Pinpoint the cell where the given text exists, returning its [x, y] midpoint coordinate. 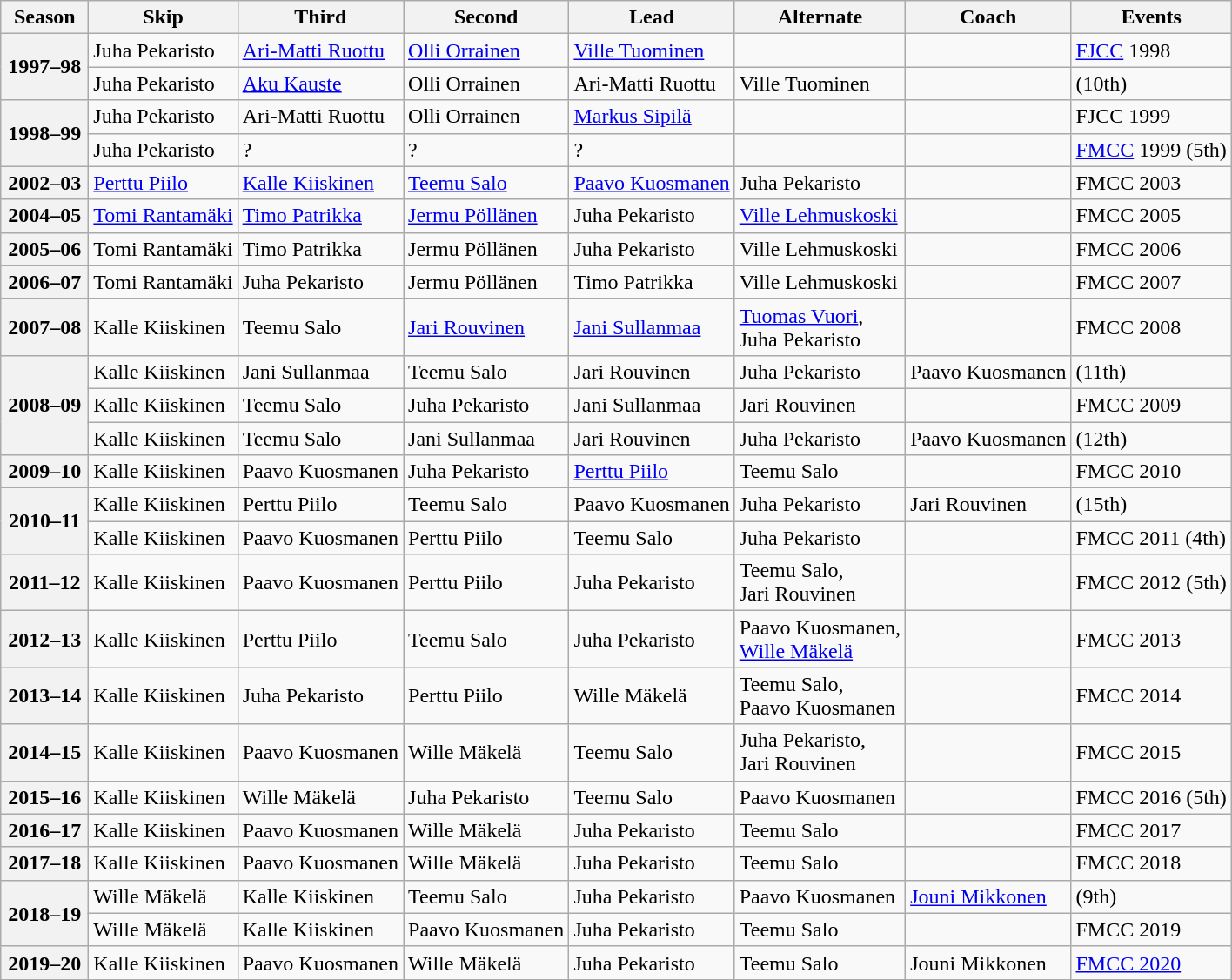
1997–98 [45, 67]
Second [486, 17]
Third [320, 17]
FMCC 2015 [1151, 752]
Events [1151, 17]
1998–99 [45, 133]
2012–13 [45, 639]
Paavo Kuosmanen,Wille Mäkelä [820, 639]
2013–14 [45, 696]
FMCC 2008 [1151, 327]
2004–05 [45, 216]
Season [45, 17]
FMCC 1999 (5th) [1151, 150]
FMCC 2014 [1151, 696]
2018–19 [45, 913]
2019–20 [45, 963]
FMCC 2016 (5th) [1151, 797]
2005–06 [45, 249]
FMCC 2005 [1151, 216]
(9th) [1151, 896]
(12th) [1151, 438]
(10th) [1151, 84]
2010–11 [45, 521]
FMCC 2003 [1151, 183]
FMCC 2012 (5th) [1151, 583]
2008–09 [45, 405]
Markus Sipilä [652, 117]
FMCC 2019 [1151, 930]
2006–07 [45, 282]
FMCC 2006 [1151, 249]
Juha Pekaristo,Jari Rouvinen [820, 752]
Teemu Salo,Jari Rouvinen [820, 583]
Tuomas Vuori,Juha Pekaristo [820, 327]
Coach [988, 17]
2002–03 [45, 183]
FMCC 2013 [1151, 639]
Lead [652, 17]
2009–10 [45, 472]
FMCC 2018 [1151, 863]
FMCC 2009 [1151, 405]
FMCC 2010 [1151, 472]
2011–12 [45, 583]
2016–17 [45, 830]
FMCC 2020 [1151, 963]
FJCC 1999 [1151, 117]
2014–15 [45, 752]
(11th) [1151, 372]
FMCC 2017 [1151, 830]
Alternate [820, 17]
2017–18 [45, 863]
(15th) [1151, 505]
FMCC 2007 [1151, 282]
2007–08 [45, 327]
FJCC 1998 [1151, 50]
2015–16 [45, 797]
Aku Kauste [320, 84]
FMCC 2011 (4th) [1151, 538]
Skip [164, 17]
Teemu Salo,Paavo Kuosmanen [820, 696]
